Scan for the cell matching the given text and deliver its (x, y) coordinate at center. 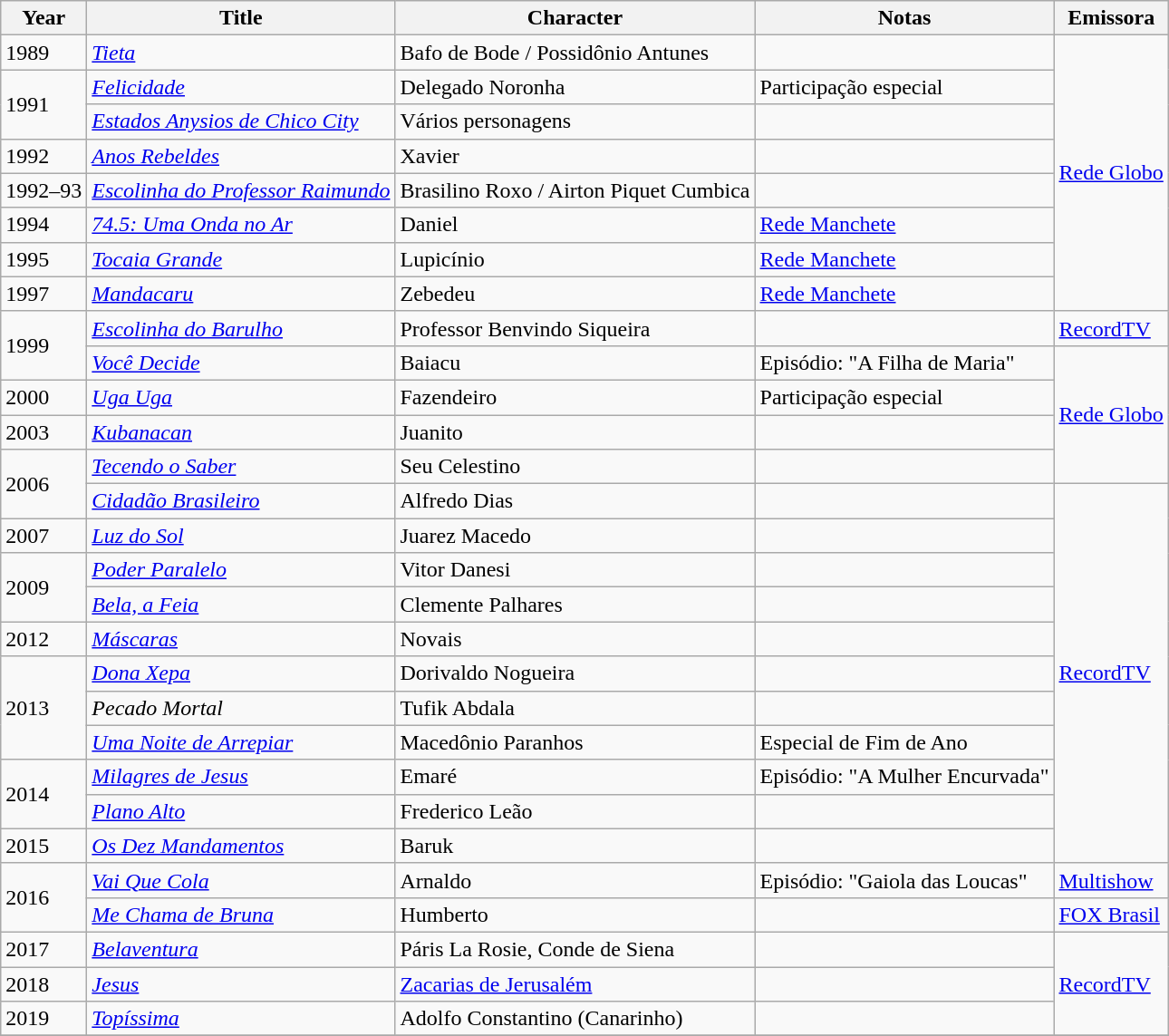
Dona Xepa (241, 673)
Clemente Palhares (575, 605)
Professor Benvindo Siqueira (575, 328)
2015 (43, 846)
Humberto (575, 915)
Bafo de Bode / Possidônio Antunes (575, 53)
1997 (43, 294)
Delegado Noronha (575, 87)
Vários personagens (575, 121)
Vai Que Cola (241, 880)
1992–93 (43, 190)
Estados Anysios de Chico City (241, 121)
Máscaras (241, 639)
Emaré (575, 777)
Plano Alto (241, 811)
Macedônio Paranhos (575, 742)
2017 (43, 949)
2014 (43, 794)
Kubanacan (241, 432)
Baiacu (575, 363)
Tufik Abdala (575, 708)
Novais (575, 639)
2003 (43, 432)
Character (575, 18)
Tieta (241, 53)
1991 (43, 104)
Belaventura (241, 949)
Felicidade (241, 87)
Juarez Macedo (575, 536)
Especial de Fim de Ano (904, 742)
2018 (43, 983)
Uga Uga (241, 397)
Jesus (241, 983)
1994 (43, 225)
74.5: Uma Onda no Ar (241, 225)
Brasilino Roxo / Airton Piquet Cumbica (575, 190)
FOX Brasil (1111, 915)
Emissora (1111, 18)
Episódio: "A Mulher Encurvada" (904, 777)
Cidadão Brasileiro (241, 501)
Tocaia Grande (241, 259)
2019 (43, 1019)
2013 (43, 708)
Frederico Leão (575, 811)
Tecendo o Saber (241, 467)
Escolinha do Professor Raimundo (241, 190)
2007 (43, 536)
Title (241, 18)
Bela, a Feia (241, 605)
2000 (43, 397)
Mandacaru (241, 294)
Vitor Danesi (575, 570)
Pecado Mortal (241, 708)
Multishow (1111, 880)
Me Chama de Bruna (241, 915)
Zacarias de Jerusalém (575, 983)
2016 (43, 897)
2012 (43, 639)
Topíssima (241, 1019)
Luz do Sol (241, 536)
Você Decide (241, 363)
Alfredo Dias (575, 501)
Os Dez Mandamentos (241, 846)
Episódio: "A Filha de Maria" (904, 363)
1995 (43, 259)
Poder Paralelo (241, 570)
Seu Celestino (575, 467)
Year (43, 18)
Notas (904, 18)
2006 (43, 484)
2009 (43, 587)
Páris La Rosie, Conde de Siena (575, 949)
Lupicínio (575, 259)
Milagres de Jesus (241, 777)
Anos Rebeldes (241, 156)
Xavier (575, 156)
Juanito (575, 432)
Episódio: "Gaiola das Loucas" (904, 880)
Fazendeiro (575, 397)
Baruk (575, 846)
Zebedeu (575, 294)
Adolfo Constantino (Canarinho) (575, 1019)
1992 (43, 156)
Escolinha do Barulho (241, 328)
1999 (43, 345)
Uma Noite de Arrepiar (241, 742)
Dorivaldo Nogueira (575, 673)
Daniel (575, 225)
1989 (43, 53)
Arnaldo (575, 880)
